Output the [X, Y] coordinate of the center of the cell containing the given text.  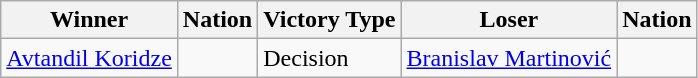
Winner [90, 20]
Branislav Martinović [509, 58]
Decision [330, 58]
Loser [509, 20]
Avtandil Koridze [90, 58]
Victory Type [330, 20]
